Determine the (x, y) coordinate at the center of the cell enclosing the given text.  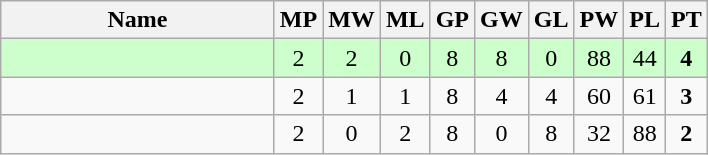
PT (687, 20)
PL (645, 20)
60 (599, 96)
GP (452, 20)
ML (405, 20)
3 (687, 96)
Name (138, 20)
61 (645, 96)
GW (502, 20)
GL (551, 20)
PW (599, 20)
32 (599, 134)
MP (298, 20)
44 (645, 58)
MW (352, 20)
